Output the [X, Y] coordinate of the center of the cell containing the given text.  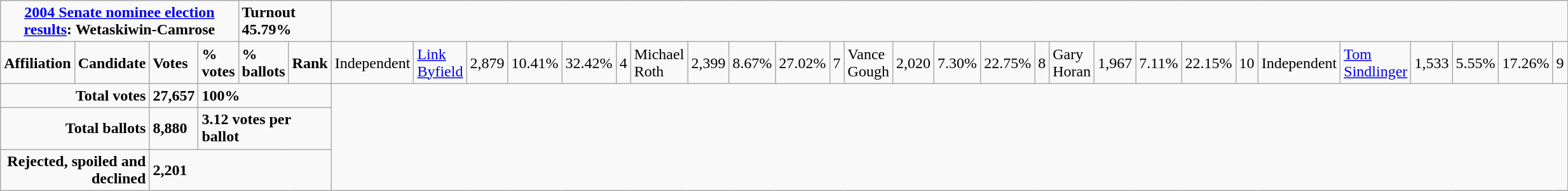
Gary Horan [1072, 62]
22.75% [1008, 62]
Link Byfield [440, 62]
2,879 [487, 62]
Total votes [75, 95]
10.41% [535, 62]
100% [264, 95]
2,020 [913, 62]
Rejected, spoiled and declined [75, 169]
32.42% [589, 62]
5.55% [1476, 62]
3.12 votes per ballot [264, 129]
4 [623, 62]
27,657 [174, 95]
% ballots [263, 62]
1,967 [1115, 62]
17.26% [1525, 62]
7.11% [1159, 62]
% votes [219, 62]
Rank [310, 62]
Vance Gough [868, 62]
Turnout 45.79% [285, 22]
22.15% [1209, 62]
8,880 [174, 129]
2004 Senate nominee election results: Wetaskiwin-Camrose [119, 22]
Votes [174, 62]
2,399 [708, 62]
Candidate [112, 62]
9 [1560, 62]
7.30% [957, 62]
10 [1247, 62]
27.02% [802, 62]
1,533 [1431, 62]
8.67% [753, 62]
Affiliation [37, 62]
Tom Sindlinger [1375, 62]
8 [1042, 62]
Total ballots [75, 129]
7 [836, 62]
Michael Roth [659, 62]
2,201 [240, 169]
